From the cell containing the given text, extract its center point as [x, y] coordinate. 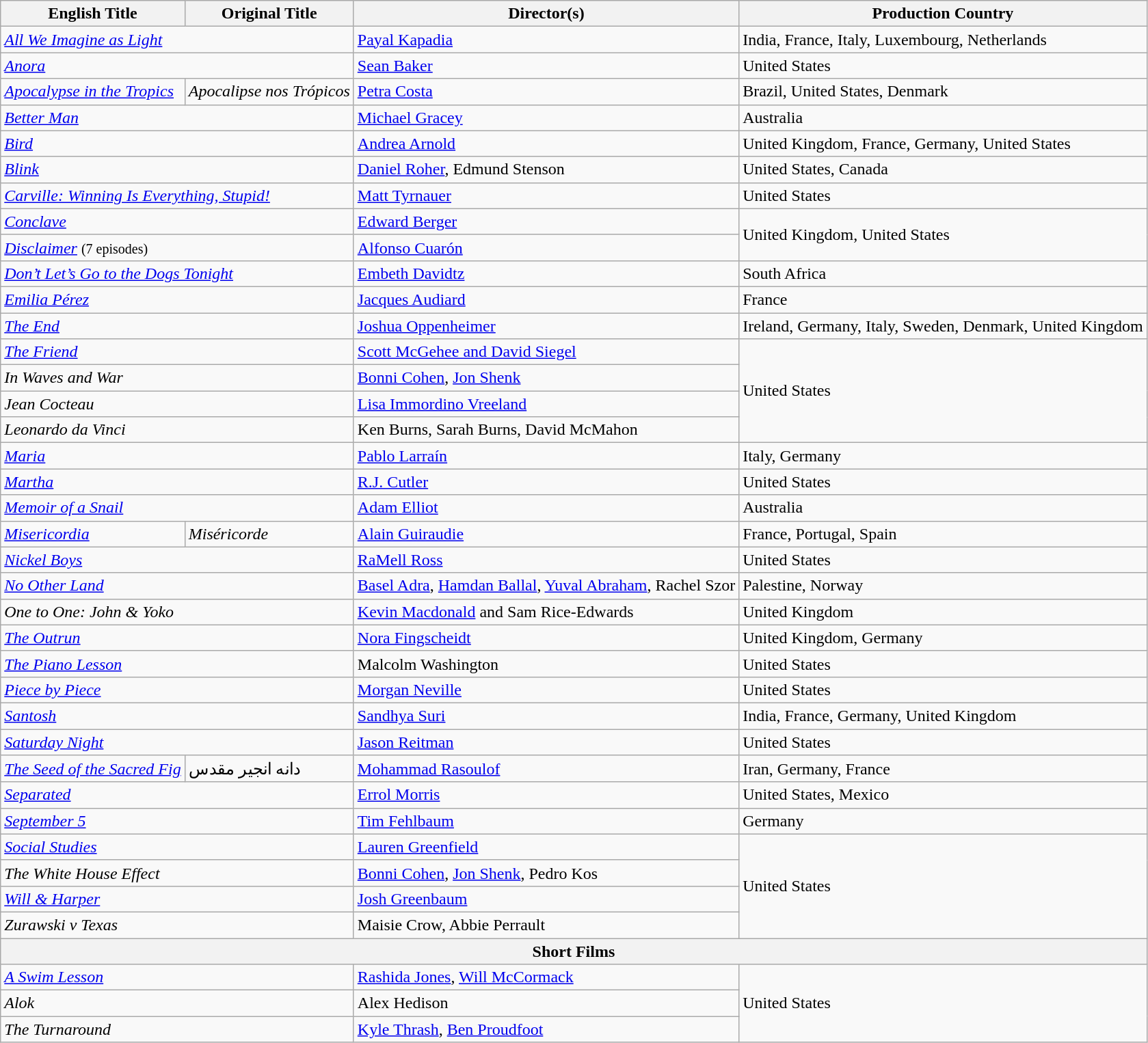
One to One: John & Yoko [178, 612]
Ken Burns, Sarah Burns, David McMahon [546, 430]
دانه انجیر مقدس [269, 769]
September 5 [178, 821]
Jason Reitman [546, 742]
Germany [943, 821]
Tim Fehlbaum [546, 821]
Scott McGehee and David Siegel [546, 352]
Edward Berger [546, 221]
Italy, Germany [943, 456]
Andrea Arnold [546, 144]
Adam Elliot [546, 508]
All We Imagine as Light [178, 40]
The Turnaround [178, 1029]
Payal Kapadia [546, 40]
United Kingdom [943, 612]
United Kingdom, France, Germany, United States [943, 144]
Malcolm Washington [546, 664]
Joshua Oppenheimer [546, 326]
Embeth Davidtz [546, 273]
Basel Adra, Hamdan Ballal, Yuval Abraham, Rachel Szor [546, 586]
Apocalypse in the Tropics [93, 92]
Piece by Piece [178, 690]
Martha [178, 482]
Maisie Crow, Abbie Perrault [546, 925]
The Seed of the Sacred Fig [93, 769]
Better Man [178, 118]
Ireland, Germany, Italy, Sweden, Denmark, United Kingdom [943, 326]
Bonni Cohen, Jon Shenk, Pedro Kos [546, 873]
Sandhya Suri [546, 716]
Production Country [943, 14]
Miséricorde [269, 534]
Separated [178, 795]
No Other Land [178, 586]
Kyle Thrash, Ben Proudfoot [546, 1029]
Alex Hedison [546, 1003]
Alain Guiraudie [546, 534]
Zurawski v Texas [178, 925]
Alok [178, 1003]
English Title [93, 14]
Nora Fingscheidt [546, 638]
Brazil, United States, Denmark [943, 92]
Nickel Boys [178, 560]
Josh Greenbaum [546, 899]
France [943, 299]
The Friend [178, 352]
Disclaimer (7 episodes) [178, 247]
Jean Cocteau [178, 404]
Anora [178, 66]
Director(s) [546, 14]
Daniel Roher, Edmund Stenson [546, 170]
South Africa [943, 273]
The Outrun [178, 638]
Matt Tyrnauer [546, 195]
Apocalipse nos Trópicos [269, 92]
Maria [178, 456]
Lisa Immordino Vreeland [546, 404]
Petra Costa [546, 92]
A Swim Lesson [178, 977]
In Waves and War [178, 378]
Michael Gracey [546, 118]
Leonardo da Vinci [178, 430]
India, France, Italy, Luxembourg, Netherlands [943, 40]
Short Films [574, 951]
The End [178, 326]
Rashida Jones, Will McCormack [546, 977]
R.J. Cutler [546, 482]
Carville: Winning Is Everything, Stupid! [178, 195]
Blink [178, 170]
Iran, Germany, France [943, 769]
Jacques Audiard [546, 299]
Bird [178, 144]
Social Studies [178, 847]
India, France, Germany, United Kingdom [943, 716]
Pablo Larraín [546, 456]
United States, Mexico [943, 795]
Alfonso Cuarón [546, 247]
Palestine, Norway [943, 586]
Will & Harper [178, 899]
Conclave [178, 221]
Santosh [178, 716]
Emilia Pérez [178, 299]
Saturday Night [178, 742]
France, Portugal, Spain [943, 534]
Morgan Neville [546, 690]
United Kingdom, Germany [943, 638]
Mohammad Rasoulof [546, 769]
Misericordia [93, 534]
RaMell Ross [546, 560]
United States, Canada [943, 170]
Don’t Let’s Go to the Dogs Tonight [178, 273]
Errol Morris [546, 795]
Sean Baker [546, 66]
Lauren Greenfield [546, 847]
Bonni Cohen, Jon Shenk [546, 378]
United Kingdom, United States [943, 234]
Memoir of a Snail [178, 508]
Original Title [269, 14]
Kevin Macdonald and Sam Rice-Edwards [546, 612]
The Piano Lesson [178, 664]
The White House Effect [178, 873]
